From the cell containing the given text, extract its center point as [X, Y] coordinate. 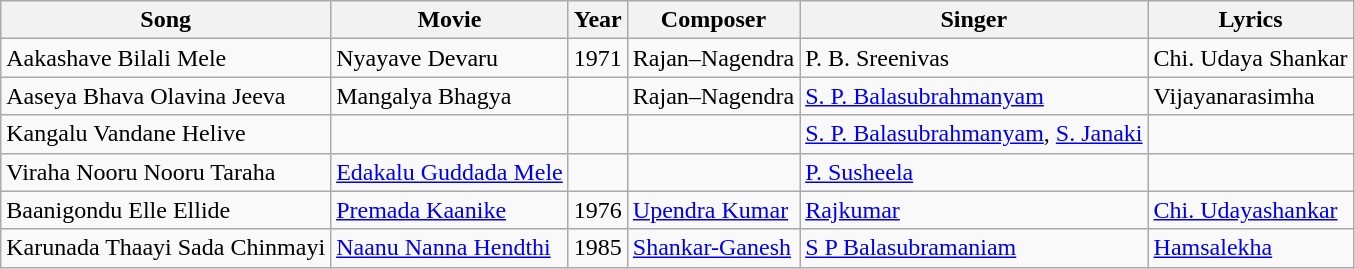
1976 [598, 210]
Rajkumar [974, 210]
Composer [713, 20]
P. Susheela [974, 172]
1971 [598, 58]
Lyrics [1250, 20]
Vijayanarasimha [1250, 96]
Singer [974, 20]
Mangalya Bhagya [450, 96]
Karunada Thaayi Sada Chinmayi [166, 248]
Viraha Nooru Nooru Taraha [166, 172]
Chi. Udaya Shankar [1250, 58]
S P Balasubramaniam [974, 248]
Baanigondu Elle Ellide [166, 210]
Year [598, 20]
Movie [450, 20]
S. P. Balasubrahmanyam, S. Janaki [974, 134]
Kangalu Vandane Helive [166, 134]
Chi. Udayashankar [1250, 210]
Edakalu Guddada Mele [450, 172]
1985 [598, 248]
Shankar-Ganesh [713, 248]
Naanu Nanna Hendthi [450, 248]
Hamsalekha [1250, 248]
P. B. Sreenivas [974, 58]
Aaseya Bhava Olavina Jeeva [166, 96]
Upendra Kumar [713, 210]
S. P. Balasubrahmanyam [974, 96]
Song [166, 20]
Nyayave Devaru [450, 58]
Premada Kaanike [450, 210]
Aakashave Bilali Mele [166, 58]
